Identify which cell holds the provided text, then report its [x, y] central coordinate. 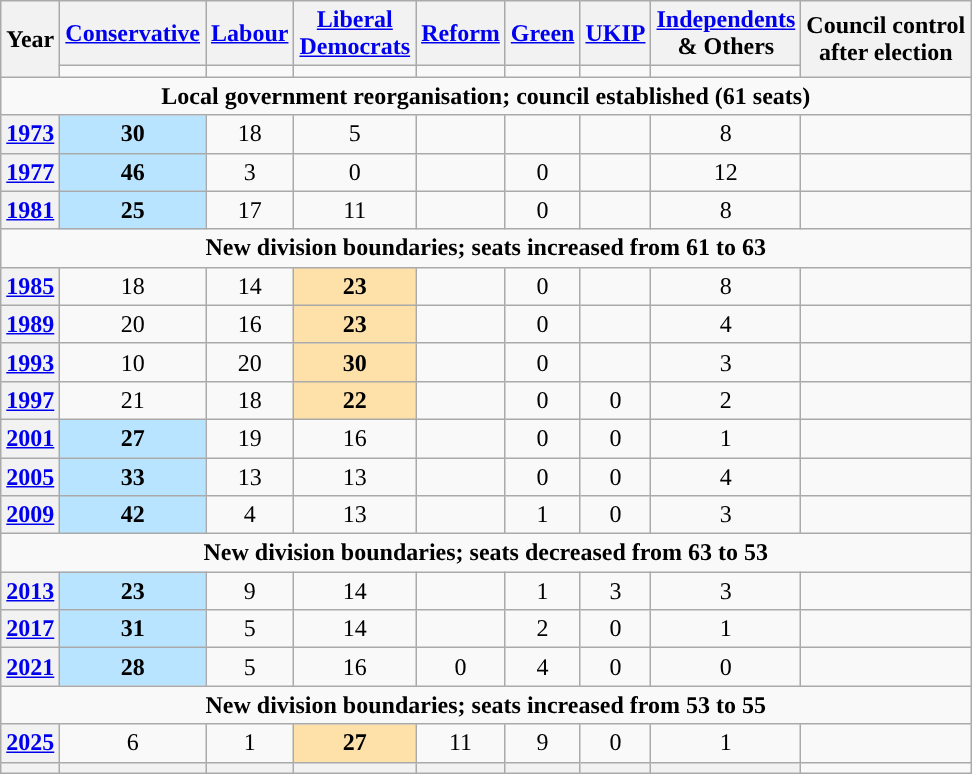
2025 [30, 743]
1977 [30, 172]
New division boundaries; seats increased from 53 to 55 [486, 705]
1973 [30, 134]
Green [542, 34]
New division boundaries; seats decreased from 63 to 53 [486, 553]
Council controlafter election [886, 39]
Local government reorganisation; council established (61 seats) [486, 96]
Independents& Others [726, 34]
1989 [30, 324]
33 [133, 477]
2017 [30, 629]
1981 [30, 210]
21 [133, 400]
28 [133, 667]
Year [30, 39]
22 [355, 400]
2013 [30, 591]
1985 [30, 286]
1993 [30, 362]
12 [726, 172]
19 [250, 438]
Reform [461, 34]
2021 [30, 667]
25 [133, 210]
46 [133, 172]
10 [133, 362]
2005 [30, 477]
42 [133, 515]
1997 [30, 400]
Liberal Democrats [355, 34]
6 [133, 743]
2009 [30, 515]
17 [250, 210]
2001 [30, 438]
New division boundaries; seats increased from 61 to 63 [486, 248]
Labour [250, 34]
Conservative [133, 34]
UKIP [616, 34]
31 [133, 629]
